Search for the cell housing the specified text and yield its (x, y) center coordinate. 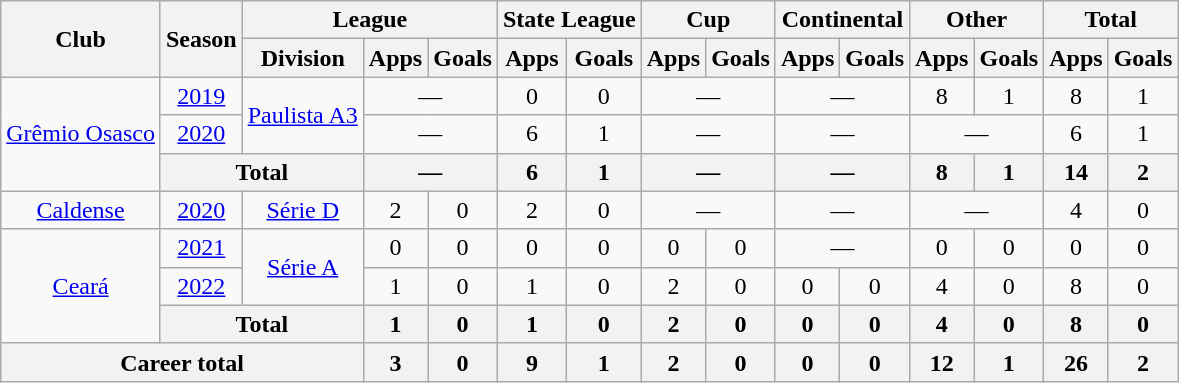
Cup (708, 20)
Season (201, 39)
Grêmio Osasco (81, 134)
3 (395, 362)
Continental (842, 20)
12 (942, 362)
Other (977, 20)
Paulista A3 (302, 115)
2021 (201, 248)
Série A (302, 267)
Ceará (81, 286)
Série D (302, 210)
Caldense (81, 210)
Division (302, 58)
State League (569, 20)
14 (1076, 172)
League (370, 20)
9 (532, 362)
2019 (201, 96)
26 (1076, 362)
2022 (201, 286)
Career total (182, 362)
Club (81, 39)
